Capture the cell that displays the provided text and extract its [X, Y] central coordinate. 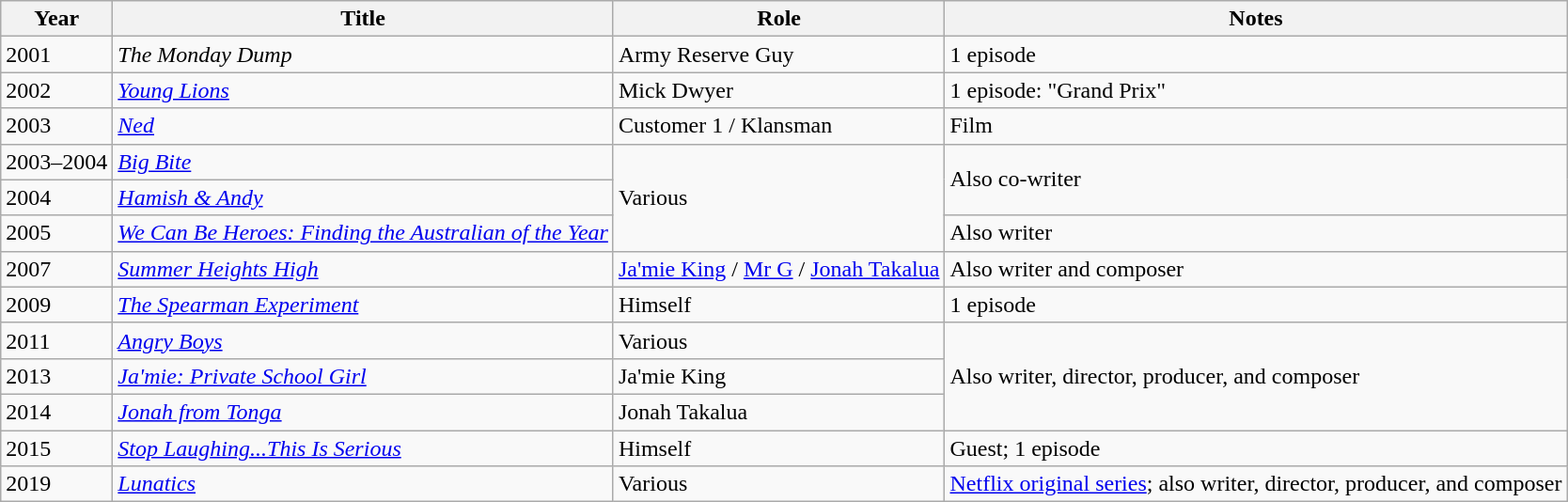
2014 [56, 412]
Notes [1256, 19]
Also co-writer [1256, 180]
2005 [56, 233]
Hamish & Andy [363, 197]
2019 [56, 484]
Stop Laughing...This Is Serious [363, 448]
Also writer and composer [1256, 269]
2004 [56, 197]
Title [363, 19]
Also writer, director, producer, and composer [1256, 376]
Jonah Takalua [778, 412]
Role [778, 19]
Lunatics [363, 484]
Guest; 1 episode [1256, 448]
Ned [363, 126]
The Monday Dump [363, 55]
2003 [56, 126]
2009 [56, 305]
Film [1256, 126]
2002 [56, 90]
2015 [56, 448]
Ja'mie King / Mr G / Jonah Takalua [778, 269]
Also writer [1256, 233]
Year [56, 19]
2011 [56, 340]
Ja'mie King [778, 376]
2003–2004 [56, 162]
Young Lions [363, 90]
1 episode: "Grand Prix" [1256, 90]
We Can Be Heroes: Finding the Australian of the Year [363, 233]
2007 [56, 269]
Angry Boys [363, 340]
Ja'mie: Private School Girl [363, 376]
Customer 1 / Klansman [778, 126]
Mick Dwyer [778, 90]
Summer Heights High [363, 269]
Jonah from Tonga [363, 412]
Big Bite [363, 162]
2013 [56, 376]
Netflix original series; also writer, director, producer, and composer [1256, 484]
The Spearman Experiment [363, 305]
Army Reserve Guy [778, 55]
2001 [56, 55]
